Detect which cell encompasses the target text, then output its [X, Y] center coordinate. 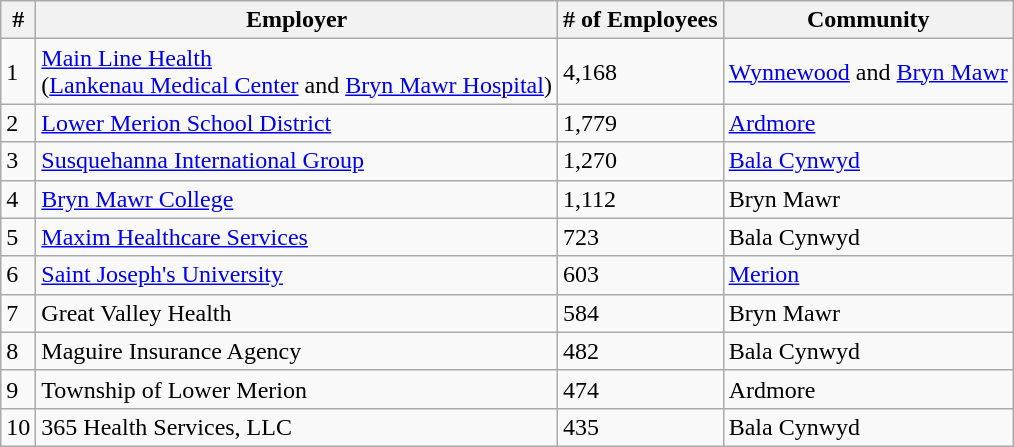
1,112 [640, 199]
4,168 [640, 72]
Wynnewood and Bryn Mawr [868, 72]
Main Line Health(Lankenau Medical Center and Bryn Mawr Hospital) [297, 72]
2 [18, 123]
Maxim Healthcare Services [297, 237]
1,779 [640, 123]
Maguire Insurance Agency [297, 351]
Merion [868, 275]
723 [640, 237]
7 [18, 313]
1,270 [640, 161]
8 [18, 351]
Community [868, 20]
# [18, 20]
5 [18, 237]
Susquehanna International Group [297, 161]
Employer [297, 20]
435 [640, 427]
474 [640, 389]
10 [18, 427]
3 [18, 161]
Lower Merion School District [297, 123]
4 [18, 199]
9 [18, 389]
6 [18, 275]
Great Valley Health [297, 313]
Saint Joseph's University [297, 275]
# of Employees [640, 20]
603 [640, 275]
Bryn Mawr College [297, 199]
584 [640, 313]
Township of Lower Merion [297, 389]
365 Health Services, LLC [297, 427]
1 [18, 72]
482 [640, 351]
